Detect which cell encompasses the target text, then output its [X, Y] center coordinate. 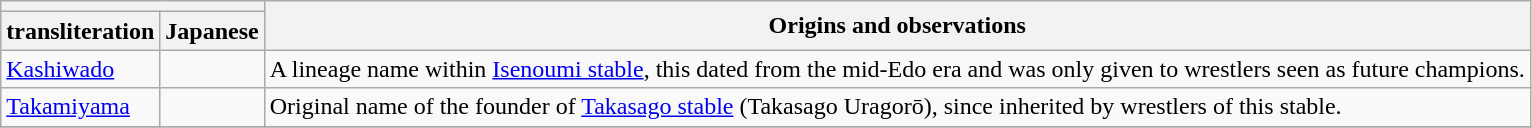
Japanese [212, 31]
A lineage name within Isenoumi stable, this dated from the mid-Edo era and was only given to wrestlers seen as future champions. [897, 69]
transliteration [80, 31]
Origins and observations [897, 26]
Original name of the founder of Takasago stable (Takasago Uragorō), since inherited by wrestlers of this stable. [897, 107]
Takamiyama [80, 107]
Kashiwado [80, 69]
